Capture the cell that displays the provided text and extract its (x, y) central coordinate. 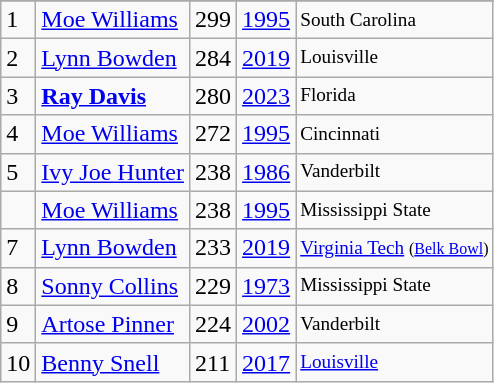
Florida (394, 96)
2002 (266, 324)
South Carolina (394, 20)
4 (18, 134)
1986 (266, 172)
1973 (266, 286)
10 (18, 362)
272 (214, 134)
211 (214, 362)
2017 (266, 362)
2 (18, 58)
Artose Pinner (113, 324)
224 (214, 324)
9 (18, 324)
Sonny Collins (113, 286)
280 (214, 96)
299 (214, 20)
5 (18, 172)
7 (18, 248)
233 (214, 248)
229 (214, 286)
2023 (266, 96)
1 (18, 20)
3 (18, 96)
Benny Snell (113, 362)
Ivy Joe Hunter (113, 172)
8 (18, 286)
Virginia Tech (Belk Bowl) (394, 248)
284 (214, 58)
Ray Davis (113, 96)
Cincinnati (394, 134)
